Output the [X, Y] coordinate of the center of the cell containing the given text.  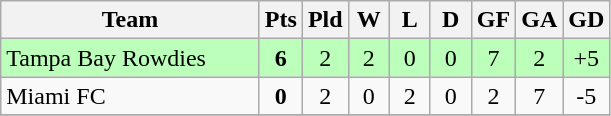
Pts [280, 20]
-5 [586, 96]
Team [130, 20]
Miami FC [130, 96]
6 [280, 58]
Tampa Bay Rowdies [130, 58]
+5 [586, 58]
L [410, 20]
Pld [325, 20]
D [450, 20]
GA [540, 20]
W [368, 20]
GD [586, 20]
GF [493, 20]
